For the text-containing cell, return its midpoint in [x, y] coordinate format. 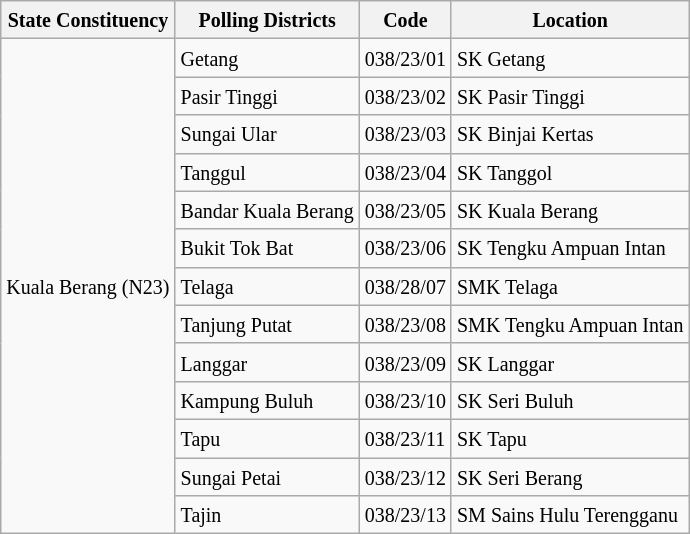
Tanjung Putat [267, 324]
Sungai Petai [267, 477]
038/23/03 [405, 134]
038/23/01 [405, 58]
038/23/04 [405, 172]
SMK Telaga [570, 286]
038/23/09 [405, 362]
SK Kuala Berang [570, 210]
SK Langgar [570, 362]
Polling Districts [267, 20]
SK Tengku Ampuan Intan [570, 248]
Bukit Tok Bat [267, 248]
SK Binjai Kertas [570, 134]
Sungai Ular [267, 134]
038/23/06 [405, 248]
Tapu [267, 438]
Pasir Tinggi [267, 96]
038/28/07 [405, 286]
State Constituency [88, 20]
Kampung Buluh [267, 400]
SK Tapu [570, 438]
SK Seri Berang [570, 477]
Tanggul [267, 172]
Tajin [267, 515]
Kuala Berang (N23) [88, 286]
038/23/10 [405, 400]
SMK Tengku Ampuan Intan [570, 324]
Code [405, 20]
SK Pasir Tinggi [570, 96]
Location [570, 20]
Telaga [267, 286]
038/23/08 [405, 324]
038/23/05 [405, 210]
SM Sains Hulu Terengganu [570, 515]
SK Tanggol [570, 172]
038/23/11 [405, 438]
038/23/12 [405, 477]
Langgar [267, 362]
SK Getang [570, 58]
038/23/13 [405, 515]
SK Seri Buluh [570, 400]
Getang [267, 58]
038/23/02 [405, 96]
Bandar Kuala Berang [267, 210]
